Return the [x, y] coordinate for the center point of the cell that contains the specified text.  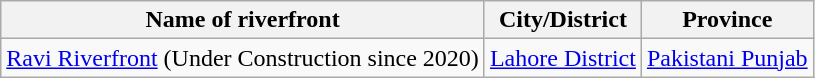
Lahore District [562, 58]
Province [727, 20]
City/District [562, 20]
Name of riverfront [243, 20]
Ravi Riverfront (Under Construction since 2020) [243, 58]
Pakistani Punjab [727, 58]
